From the cell containing the given text, extract its center point as [X, Y] coordinate. 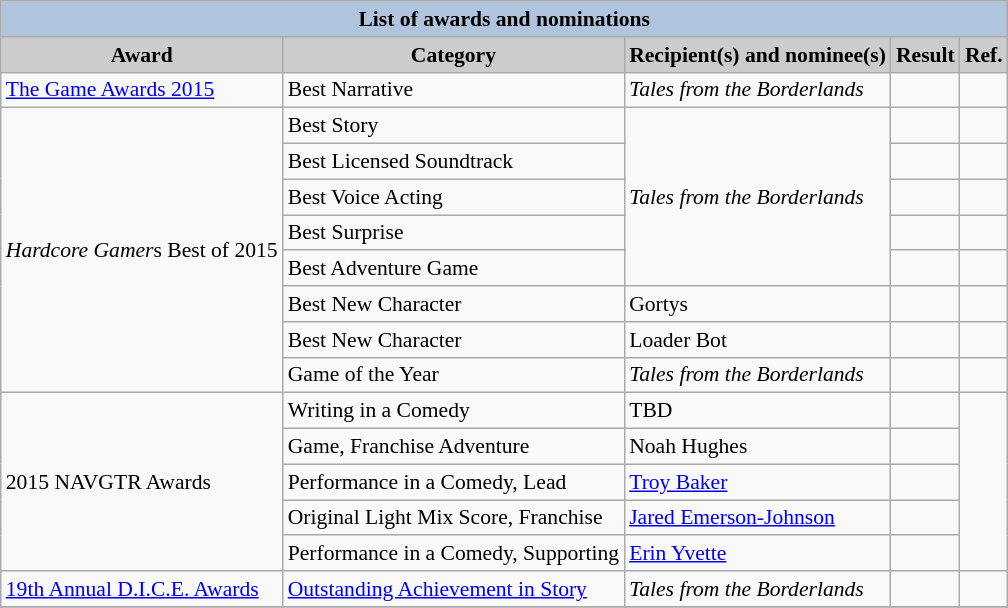
Noah Hughes [758, 447]
Best Narrative [454, 90]
Troy Baker [758, 482]
Result [926, 55]
Outstanding Achievement in Story [454, 589]
Ref. [984, 55]
Best Story [454, 126]
Best Surprise [454, 233]
Performance in a Comedy, Supporting [454, 554]
Loader Bot [758, 340]
Original Light Mix Score, Franchise [454, 518]
Game of the Year [454, 375]
List of awards and nominations [504, 19]
Erin Yvette [758, 554]
Award [142, 55]
Best Licensed Soundtrack [454, 162]
The Game Awards 2015 [142, 90]
TBD [758, 411]
Jared Emerson-Johnson [758, 518]
Game, Franchise Adventure [454, 447]
Best Adventure Game [454, 269]
Gortys [758, 304]
Performance in a Comedy, Lead [454, 482]
2015 NAVGTR Awards [142, 482]
19th Annual D.I.C.E. Awards [142, 589]
Recipient(s) and nominee(s) [758, 55]
Writing in a Comedy [454, 411]
Best Voice Acting [454, 197]
Hardcore Gamers Best of 2015 [142, 250]
Category [454, 55]
